Scan for the cell matching the given text and deliver its (x, y) coordinate at center. 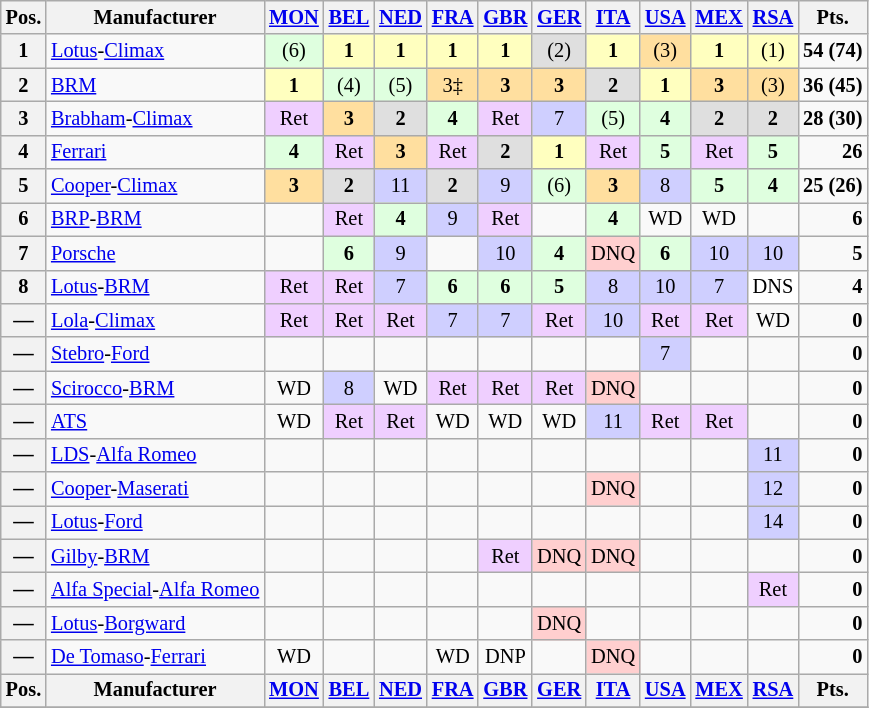
26 (832, 152)
DNP (505, 657)
36 (45) (832, 85)
(1) (773, 51)
Gilby-BRM (155, 556)
Cooper-Climax (155, 186)
Ferrari (155, 152)
DNS (773, 287)
Porsche (155, 253)
12 (773, 489)
(4) (349, 85)
LDS-Alfa Romeo (155, 455)
BRM (155, 85)
De Tomaso-Ferrari (155, 657)
28 (30) (832, 118)
3‡ (453, 85)
Stebro-Ford (155, 354)
25 (26) (832, 186)
14 (773, 522)
Cooper-Maserati (155, 489)
Alfa Special-Alfa Romeo (155, 589)
Lotus-Borgward (155, 623)
Lotus-BRM (155, 287)
Brabham-Climax (155, 118)
BRP-BRM (155, 219)
Lotus-Climax (155, 51)
Lola-Climax (155, 320)
(2) (559, 51)
Lotus-Ford (155, 522)
54 (74) (832, 51)
ATS (155, 421)
Scirocco-BRM (155, 388)
